Return [X, Y] of the center of cell containing provided text 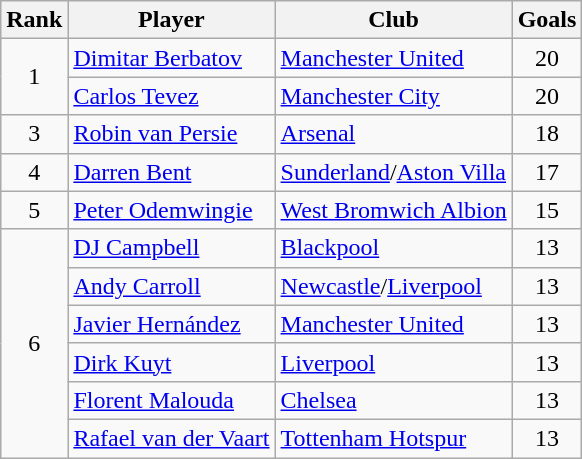
Blackpool [394, 248]
Javier Hernández [172, 324]
Tottenham Hotspur [394, 438]
Arsenal [394, 134]
DJ Campbell [172, 248]
Dirk Kuyt [172, 362]
18 [547, 134]
Sunderland/Aston Villa [394, 172]
1 [34, 77]
6 [34, 343]
4 [34, 172]
Newcastle/Liverpool [394, 286]
Goals [547, 20]
Darren Bent [172, 172]
Liverpool [394, 362]
Peter Odemwingie [172, 210]
West Bromwich Albion [394, 210]
Dimitar Berbatov [172, 58]
Florent Malouda [172, 400]
Rank [34, 20]
Robin van Persie [172, 134]
Andy Carroll [172, 286]
15 [547, 210]
Chelsea [394, 400]
Club [394, 20]
Rafael van der Vaart [172, 438]
Carlos Tevez [172, 96]
Player [172, 20]
17 [547, 172]
3 [34, 134]
5 [34, 210]
Manchester City [394, 96]
